From the cell containing the given text, extract its center point as [X, Y] coordinate. 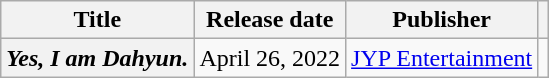
Yes, I am Dahyun. [98, 58]
Release date [270, 20]
Title [98, 20]
April 26, 2022 [270, 58]
Publisher [442, 20]
JYP Entertainment [442, 58]
